Output the (x, y) coordinate of the center of the cell containing the given text.  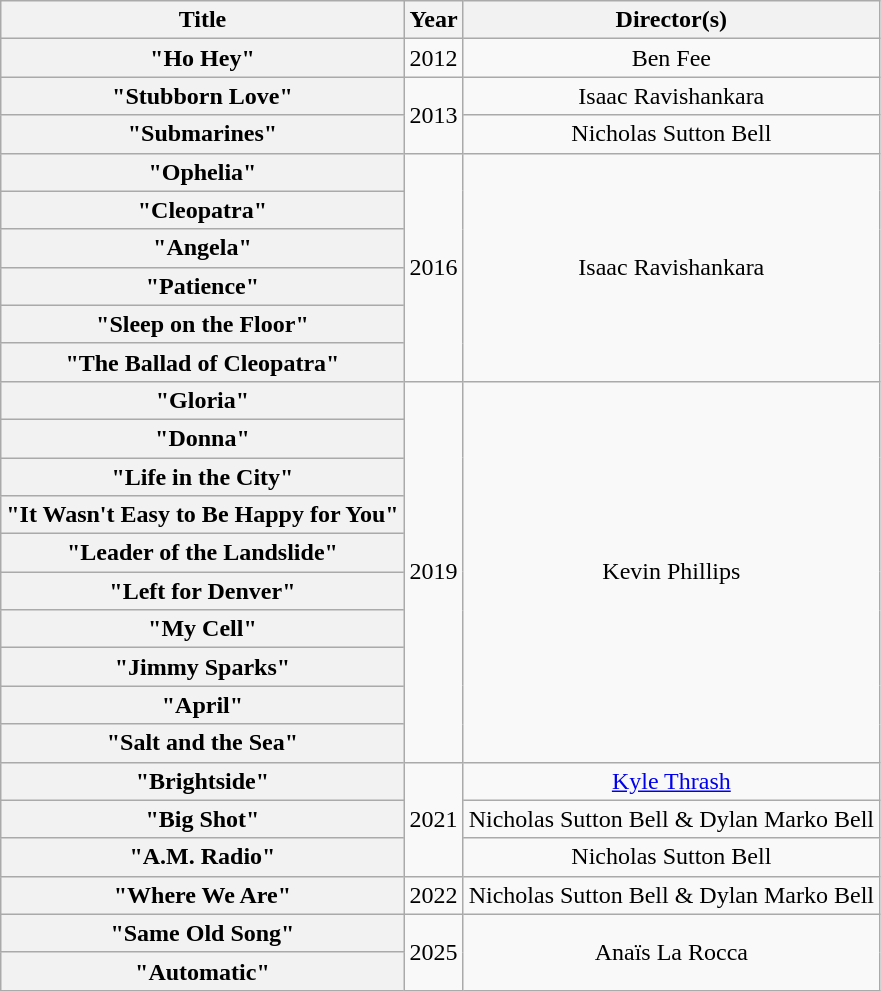
Year (434, 20)
"Life in the City" (202, 477)
"A.M. Radio" (202, 857)
"Patience" (202, 286)
"Sleep on the Floor" (202, 324)
Director(s) (671, 20)
"April" (202, 705)
"Leader of the Landslide" (202, 553)
2025 (434, 952)
"Left for Denver" (202, 591)
Kyle Thrash (671, 781)
2016 (434, 267)
"Donna" (202, 438)
"Cleopatra" (202, 210)
2012 (434, 58)
"Big Shot" (202, 819)
"Gloria" (202, 400)
"Automatic" (202, 971)
2019 (434, 572)
Title (202, 20)
Anaïs La Rocca (671, 952)
"My Cell" (202, 629)
"It Wasn't Easy to Be Happy for You" (202, 515)
"Brightside" (202, 781)
Ben Fee (671, 58)
2013 (434, 115)
"Stubborn Love" (202, 96)
Kevin Phillips (671, 572)
"Ho Hey" (202, 58)
2021 (434, 819)
"Angela" (202, 248)
"Submarines" (202, 134)
"Ophelia" (202, 172)
2022 (434, 895)
"Jimmy Sparks" (202, 667)
"Where We Are" (202, 895)
"Salt and the Sea" (202, 743)
"Same Old Song" (202, 933)
"The Ballad of Cleopatra" (202, 362)
